Return (X, Y) of the center of cell containing provided text 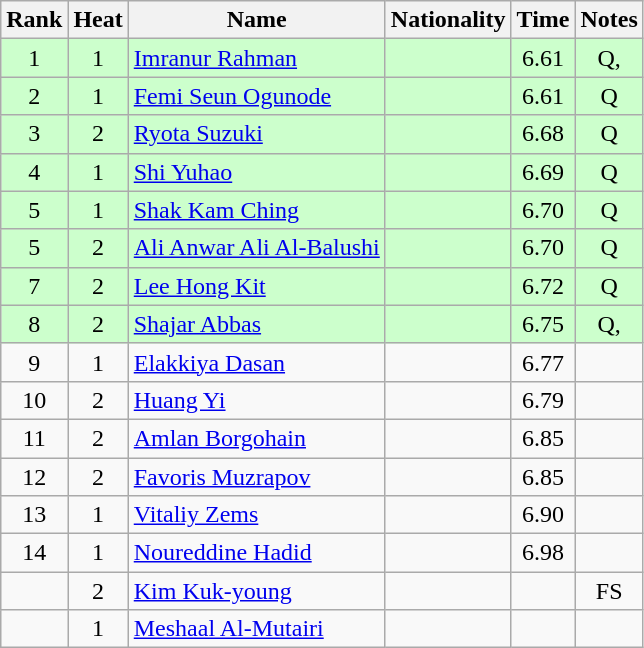
8 (34, 324)
12 (34, 477)
Rank (34, 20)
6.98 (543, 553)
4 (34, 172)
Amlan Borgohain (256, 438)
Huang Yi (256, 400)
Femi Seun Ogunode (256, 96)
Shajar Abbas (256, 324)
Ryota Suzuki (256, 134)
Ali Anwar Ali Al-Balushi (256, 248)
Lee Hong Kit (256, 286)
Noureddine Hadid (256, 553)
11 (34, 438)
FS (609, 591)
Name (256, 20)
Notes (609, 20)
6.75 (543, 324)
6.90 (543, 515)
6.79 (543, 400)
3 (34, 134)
6.68 (543, 134)
Meshaal Al-Mutairi (256, 629)
Favoris Muzrapov (256, 477)
14 (34, 553)
6.77 (543, 362)
Kim Kuk-young (256, 591)
Shi Yuhao (256, 172)
9 (34, 362)
6.69 (543, 172)
13 (34, 515)
7 (34, 286)
Vitaliy Zems (256, 515)
6.72 (543, 286)
Shak Kam Ching (256, 210)
Time (543, 20)
10 (34, 400)
Heat (98, 20)
Elakkiya Dasan (256, 362)
Nationality (448, 20)
Imranur Rahman (256, 58)
